Identify which cell holds the provided text, then report its [x, y] central coordinate. 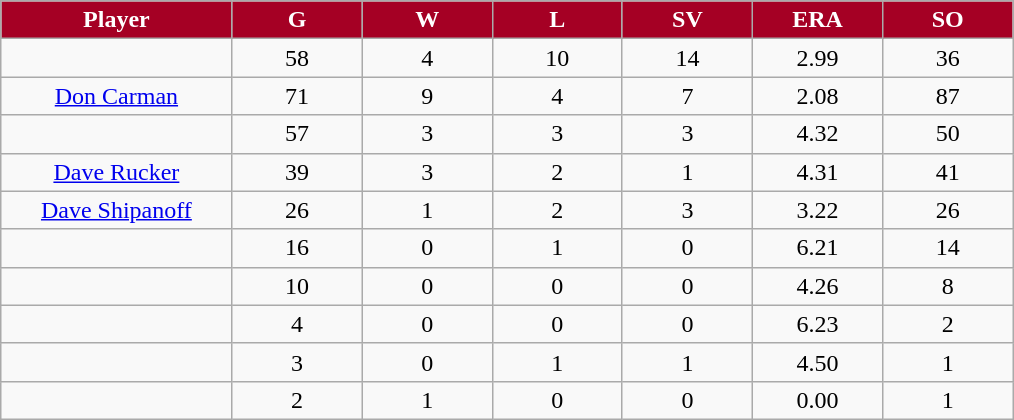
Dave Rucker [116, 172]
2.08 [817, 96]
ERA [817, 20]
0.00 [817, 400]
41 [948, 172]
39 [297, 172]
8 [948, 286]
16 [297, 248]
6.23 [817, 324]
4.26 [817, 286]
Don Carman [116, 96]
W [427, 20]
87 [948, 96]
2.99 [817, 58]
Dave Shipanoff [116, 210]
4.32 [817, 134]
SO [948, 20]
57 [297, 134]
4.31 [817, 172]
6.21 [817, 248]
3.22 [817, 210]
SV [687, 20]
7 [687, 96]
4.50 [817, 362]
Player [116, 20]
36 [948, 58]
G [297, 20]
9 [427, 96]
71 [297, 96]
58 [297, 58]
L [557, 20]
50 [948, 134]
